Search for the cell housing the specified text and yield its (X, Y) center coordinate. 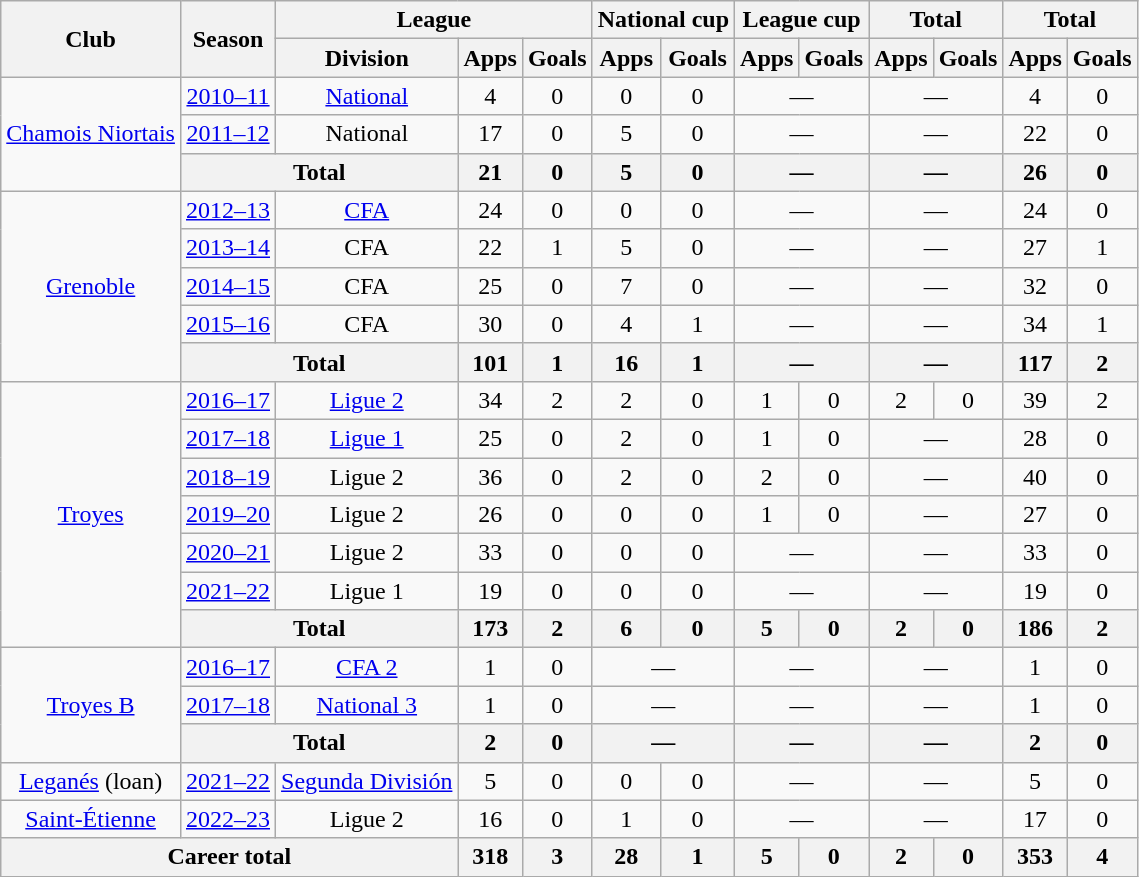
Segunda División (367, 781)
353 (1035, 857)
101 (490, 362)
318 (490, 857)
National cup (663, 20)
2022–23 (228, 819)
117 (1035, 362)
39 (1035, 400)
30 (490, 324)
173 (490, 629)
Division (367, 58)
2010–11 (228, 96)
Saint-Étienne (91, 819)
40 (1035, 477)
36 (490, 477)
2015–16 (228, 324)
Troyes (91, 514)
7 (626, 286)
2012–13 (228, 210)
Troyes B (91, 705)
2020–21 (228, 553)
2013–14 (228, 248)
Grenoble (91, 286)
2011–12 (228, 134)
6 (626, 629)
32 (1035, 286)
National 3 (367, 705)
League (434, 20)
21 (490, 172)
2014–15 (228, 286)
186 (1035, 629)
Career total (230, 857)
CFA 2 (367, 667)
Chamois Niortais (91, 134)
Leganés (loan) (91, 781)
2019–20 (228, 515)
3 (557, 857)
League cup (802, 20)
Club (91, 39)
Season (228, 39)
2018–19 (228, 477)
